Return the (x, y) coordinate for the center point of the cell that contains the specified text.  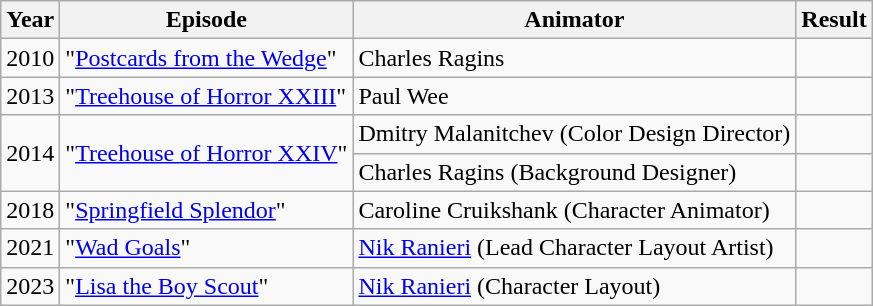
2013 (30, 96)
Charles Ragins (Background Designer) (574, 172)
Episode (206, 20)
Dmitry Malanitchev (Color Design Director) (574, 134)
Year (30, 20)
2014 (30, 153)
Animator (574, 20)
"Postcards from the Wedge" (206, 58)
Nik Ranieri (Character Layout) (574, 286)
2023 (30, 286)
Result (834, 20)
"Lisa the Boy Scout" (206, 286)
Caroline Cruikshank (Character Animator) (574, 210)
"Treehouse of Horror XXIII" (206, 96)
2010 (30, 58)
"Wad Goals" (206, 248)
"Springfield Splendor" (206, 210)
Nik Ranieri (Lead Character Layout Artist) (574, 248)
2021 (30, 248)
Paul Wee (574, 96)
2018 (30, 210)
"Treehouse of Horror XXIV" (206, 153)
Charles Ragins (574, 58)
